From the cell containing the given text, extract its center point as [X, Y] coordinate. 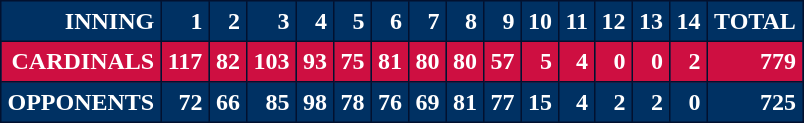
82 [228, 61]
72 [185, 102]
6 [390, 21]
69 [428, 102]
1 [185, 21]
85 [272, 102]
13 [651, 21]
9 [503, 21]
INNING [81, 21]
10 [540, 21]
77 [503, 102]
11 [577, 21]
OPPONENTS [81, 102]
3 [272, 21]
93 [315, 61]
78 [353, 102]
12 [614, 21]
76 [390, 102]
75 [353, 61]
725 [754, 102]
TOTAL [754, 21]
779 [754, 61]
15 [540, 102]
CARDINALS [81, 61]
117 [185, 61]
7 [428, 21]
57 [503, 61]
98 [315, 102]
8 [465, 21]
66 [228, 102]
103 [272, 61]
14 [689, 21]
